Identify which cell holds the provided text, then report its [X, Y] central coordinate. 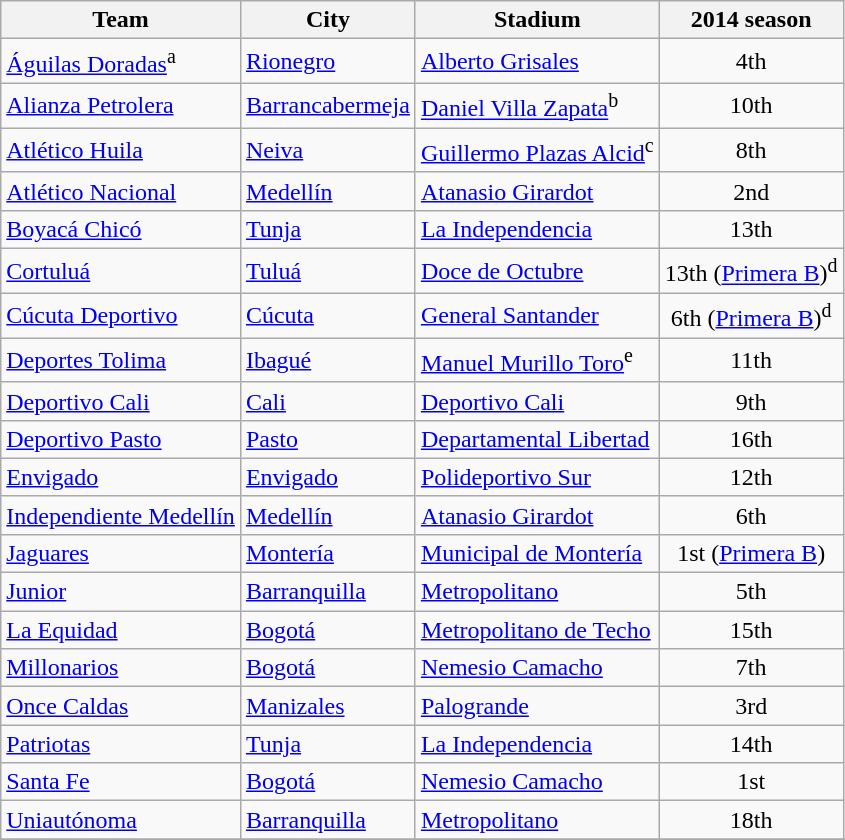
Manizales [328, 706]
12th [751, 477]
Barrancabermeja [328, 106]
Municipal de Montería [537, 554]
Deportivo Pasto [121, 439]
Doce de Octubre [537, 272]
Metropolitano de Techo [537, 630]
13th (Primera B)d [751, 272]
Departamental Libertad [537, 439]
Alberto Grisales [537, 62]
16th [751, 439]
Neiva [328, 150]
Cúcuta Deportivo [121, 316]
Montería [328, 554]
Cali [328, 401]
Polideportivo Sur [537, 477]
6th (Primera B)d [751, 316]
8th [751, 150]
Pasto [328, 439]
Uniautónoma [121, 820]
Palogrande [537, 706]
Jaguares [121, 554]
General Santander [537, 316]
5th [751, 592]
Team [121, 20]
13th [751, 230]
1st [751, 782]
Santa Fe [121, 782]
Daniel Villa Zapatab [537, 106]
1st (Primera B) [751, 554]
Deportes Tolima [121, 360]
Once Caldas [121, 706]
La Equidad [121, 630]
Rionegro [328, 62]
Atlético Huila [121, 150]
Stadium [537, 20]
Alianza Petrolera [121, 106]
Junior [121, 592]
Patriotas [121, 744]
14th [751, 744]
Águilas Doradasa [121, 62]
Boyacá Chicó [121, 230]
3rd [751, 706]
4th [751, 62]
15th [751, 630]
2nd [751, 191]
Cúcuta [328, 316]
Tuluá [328, 272]
7th [751, 668]
10th [751, 106]
18th [751, 820]
Ibagué [328, 360]
Millonarios [121, 668]
City [328, 20]
Atlético Nacional [121, 191]
Manuel Murillo Toroe [537, 360]
6th [751, 515]
11th [751, 360]
9th [751, 401]
2014 season [751, 20]
Guillermo Plazas Alcidc [537, 150]
Cortuluá [121, 272]
Independiente Medellín [121, 515]
